Find where the given text appears and provide that cell's center as (x, y) coordinate. 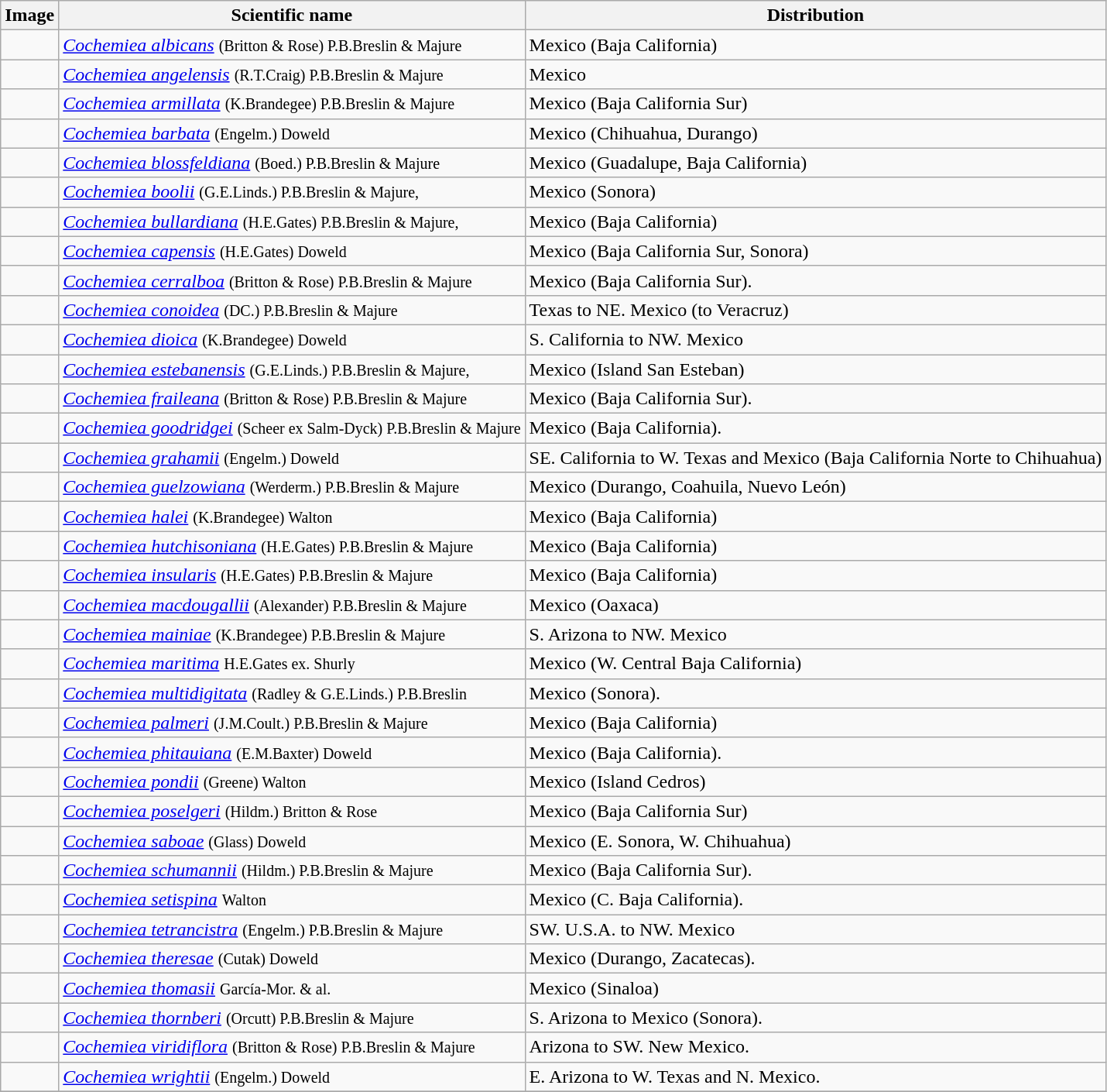
Cochemiea dioica (K.Brandegee) Doweld (292, 339)
Cochemiea multidigitata (Radley & G.E.Linds.) P.B.Breslin (292, 693)
Cochemiea albicans (Britton & Rose) P.B.Breslin & Majure (292, 45)
Cochemiea guelzowiana (Werderm.) P.B.Breslin & Majure (292, 487)
Scientific name (292, 15)
Mexico (Island San Esteban) (816, 369)
Cochemiea phitauiana (E.M.Baxter) Doweld (292, 752)
Cochemiea viridiflora (Britton & Rose) P.B.Breslin & Majure (292, 1047)
E. Arizona to W. Texas and N. Mexico. (816, 1077)
Cochemiea boolii (G.E.Linds.) P.B.Breslin & Majure, (292, 192)
Cochemiea halei (K.Brandegee) Walton (292, 517)
Mexico (E. Sonora, W. Chihuahua) (816, 840)
Cochemiea tetrancistra (Engelm.) P.B.Breslin & Majure (292, 929)
Cochemiea theresae (Cutak) Doweld (292, 959)
Cochemiea macdougallii (Alexander) P.B.Breslin & Majure (292, 605)
Mexico (Oaxaca) (816, 605)
Cochemiea angelensis (R.T.Craig) P.B.Breslin & Majure (292, 74)
Cochemiea fraileana (Britton & Rose) P.B.Breslin & Majure (292, 399)
Cochemiea armillata (K.Brandegee) P.B.Breslin & Majure (292, 104)
Distribution (816, 15)
Cochemiea wrightii (Engelm.) Doweld (292, 1077)
S. California to NW. Mexico (816, 339)
Mexico (Island Cedros) (816, 781)
SW. U.S.A. to NW. Mexico (816, 929)
Cochemiea insularis (H.E.Gates) P.B.Breslin & Majure (292, 575)
Cochemiea cerralboa (Britton & Rose) P.B.Breslin & Majure (292, 280)
Cochemiea goodridgei (Scheer ex Salm-Dyck) P.B.Breslin & Majure (292, 428)
Mexico (816, 74)
Cochemiea maritima H.E.Gates ex. Shurly (292, 664)
Texas to NE. Mexico (to Veracruz) (816, 310)
Mexico (Guadalupe, Baja California) (816, 163)
Mexico (Durango, Coahuila, Nuevo León) (816, 487)
Mexico (Sonora) (816, 192)
Cochemiea saboae (Glass) Doweld (292, 840)
Cochemiea capensis (H.E.Gates) Doweld (292, 251)
Cochemiea palmeri (J.M.Coult.) P.B.Breslin & Majure (292, 723)
Cochemiea bullardiana (H.E.Gates) P.B.Breslin & Majure, (292, 221)
Cochemiea conoidea (DC.) P.B.Breslin & Majure (292, 310)
Mexico (Sinaloa) (816, 988)
Cochemiea pondii (Greene) Walton (292, 781)
Cochemiea schumannii (Hildm.) P.B.Breslin & Majure (292, 871)
Cochemiea poselgeri (Hildm.) Britton & Rose (292, 811)
Cochemiea mainiae (K.Brandegee) P.B.Breslin & Majure (292, 634)
Mexico (W. Central Baja California) (816, 664)
S. Arizona to NW. Mexico (816, 634)
Mexico (Baja California Sur, Sonora) (816, 251)
Cochemiea blossfeldiana (Boed.) P.B.Breslin & Majure (292, 163)
Cochemiea hutchisoniana (H.E.Gates) P.B.Breslin & Majure (292, 546)
Mexico (Chihuahua, Durango) (816, 133)
Cochemiea thomasii García-Mor. & al. (292, 988)
Cochemiea setispina Walton (292, 900)
Image (29, 15)
Mexico (Durango, Zacatecas). (816, 959)
Mexico (Sonora). (816, 693)
Cochemiea estebanensis (G.E.Linds.) P.B.Breslin & Majure, (292, 369)
S. Arizona to Mexico (Sonora). (816, 1018)
Mexico (C. Baja California). (816, 900)
Cochemiea barbata (Engelm.) Doweld (292, 133)
Cochemiea grahamii (Engelm.) Doweld (292, 458)
Arizona to SW. New Mexico. (816, 1047)
SE. California to W. Texas and Mexico (Baja California Norte to Chihuahua) (816, 458)
Cochemiea thornberi (Orcutt) P.B.Breslin & Majure (292, 1018)
